Capture the cell that displays the provided text and extract its (x, y) central coordinate. 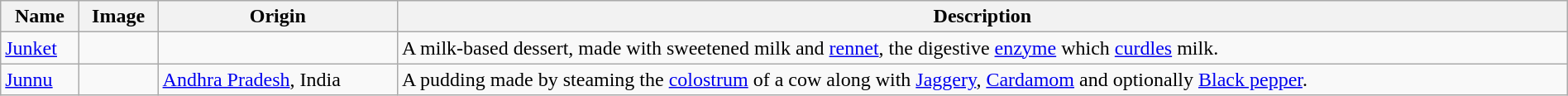
Origin (278, 17)
A pudding made by steaming the colostrum of a cow along with Jaggery, Cardamom and optionally Black pepper. (982, 79)
Junket (40, 48)
Description (982, 17)
Image (118, 17)
Junnu (40, 79)
Name (40, 17)
Andhra Pradesh, India (278, 79)
A milk-based dessert, made with sweetened milk and rennet, the digestive enzyme which curdles milk. (982, 48)
